Identify which cell holds the provided text, then report its (x, y) central coordinate. 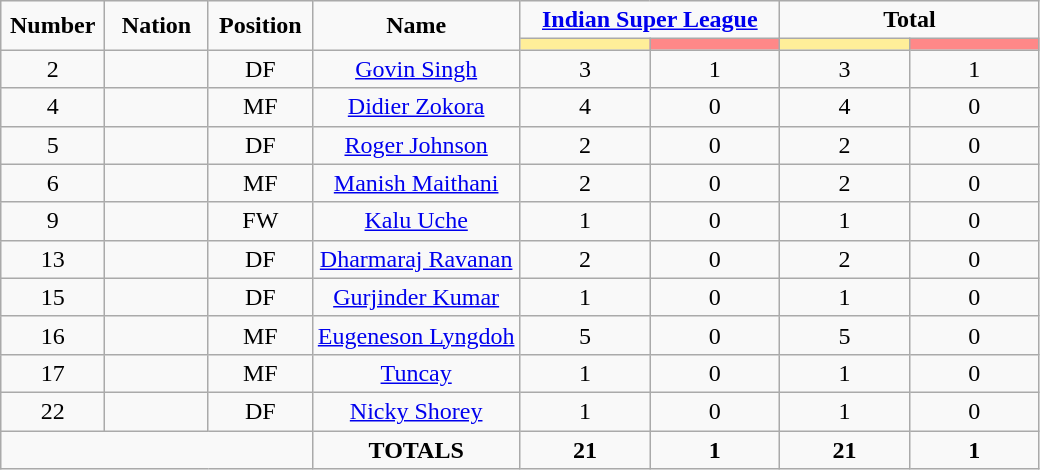
Gurjinder Kumar (416, 297)
Didier Zokora (416, 107)
15 (53, 297)
Number (53, 26)
Govin Singh (416, 69)
6 (53, 183)
Total (910, 20)
Eugeneson Lyngdoh (416, 335)
Nicky Shorey (416, 411)
Position (260, 26)
22 (53, 411)
Kalu Uche (416, 221)
Manish Maithani (416, 183)
TOTALS (416, 449)
Indian Super League (650, 20)
Roger Johnson (416, 145)
Dharmaraj Ravanan (416, 259)
Tuncay (416, 373)
9 (53, 221)
16 (53, 335)
17 (53, 373)
13 (53, 259)
Nation (157, 26)
FW (260, 221)
Name (416, 26)
